Find where the given text appears and provide that cell's center as (X, Y) coordinate. 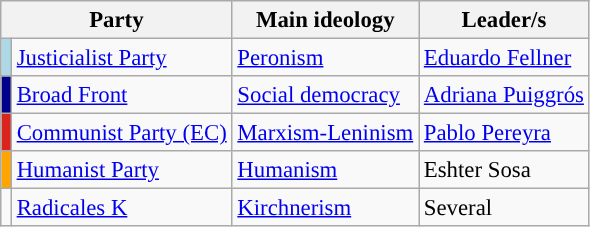
Marxism-Leninism (325, 133)
Several (504, 208)
Broad Front (122, 95)
Pablo Pereyra (504, 133)
Party (116, 20)
Eshter Sosa (504, 170)
Social democracy (325, 95)
Radicales K (122, 208)
Kirchnerism (325, 208)
Adriana Puiggrós (504, 95)
Eduardo Fellner (504, 58)
Peronism (325, 58)
Communist Party (EC) (122, 133)
Humanism (325, 170)
Leader/s (504, 20)
Humanist Party (122, 170)
Justicialist Party (122, 58)
Main ideology (325, 20)
